Output the [X, Y] coordinate of the center of the cell containing the given text.  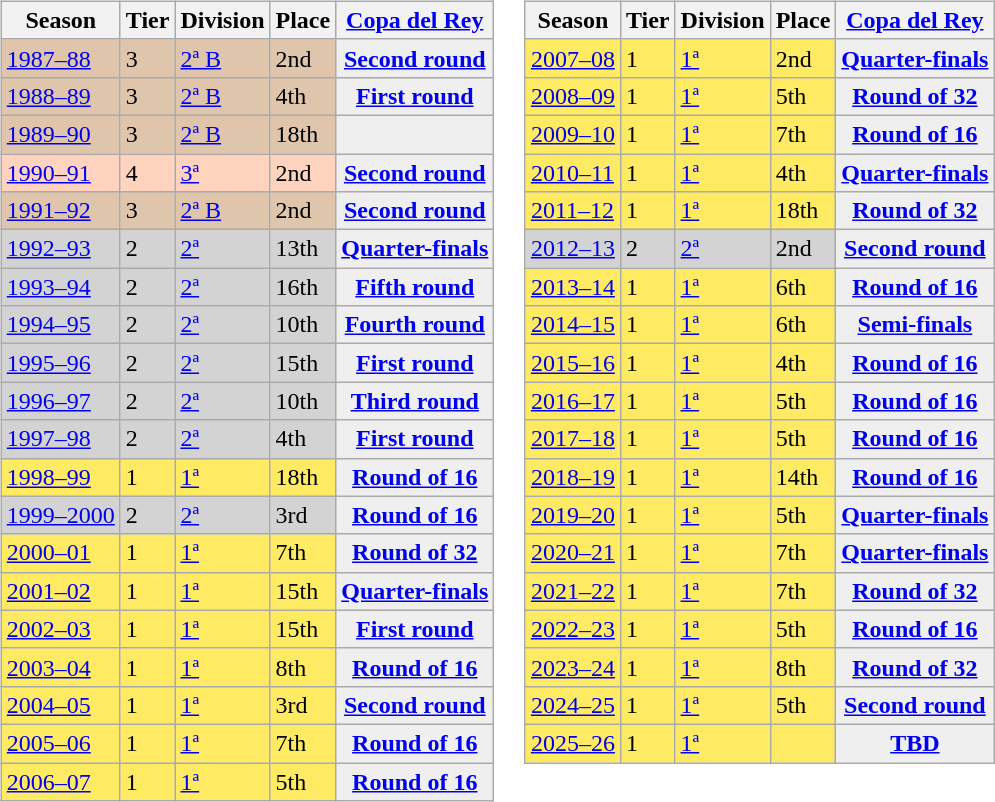
Fifth round [415, 287]
1995–96 [60, 363]
2020–21 [572, 553]
1990–91 [60, 173]
2017–18 [572, 439]
2007–08 [572, 58]
2010–11 [572, 173]
2006–07 [60, 781]
1991–92 [60, 211]
2024–25 [572, 705]
2004–05 [60, 705]
4 [148, 173]
1999–2000 [60, 515]
1996–97 [60, 401]
13th [303, 249]
1989–90 [60, 134]
2013–14 [572, 287]
2008–09 [572, 96]
2015–16 [572, 363]
TBD [915, 743]
14th [803, 477]
16th [303, 287]
1988–89 [60, 96]
2003–04 [60, 667]
1997–98 [60, 439]
2001–02 [60, 591]
Semi-finals [915, 325]
2018–19 [572, 477]
1993–94 [60, 287]
Third round [415, 401]
2002–03 [60, 629]
1994–95 [60, 325]
2012–13 [572, 249]
2009–10 [572, 134]
2021–22 [572, 591]
2011–12 [572, 211]
2019–20 [572, 515]
1987–88 [60, 58]
2000–01 [60, 553]
2022–23 [572, 629]
2023–24 [572, 667]
3ª [222, 173]
Fourth round [415, 325]
1992–93 [60, 249]
1998–99 [60, 477]
2016–17 [572, 401]
2005–06 [60, 743]
2025–26 [572, 743]
2014–15 [572, 325]
